Extract the (X, Y) coordinate from the center of the cell holding the provided text.  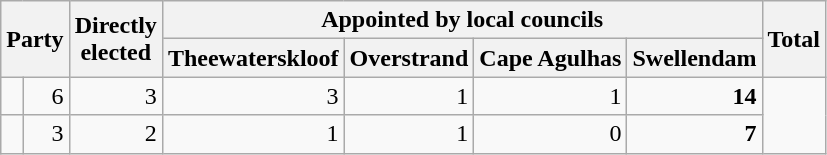
Directlyelected (116, 39)
7 (694, 134)
Total (794, 39)
Theewaterskloof (253, 58)
6 (46, 96)
2 (116, 134)
0 (550, 134)
Cape Agulhas (550, 58)
Overstrand (409, 58)
Party (35, 39)
Swellendam (694, 58)
14 (694, 96)
Appointed by local councils (462, 20)
